Return (x, y) of the center of cell containing provided text 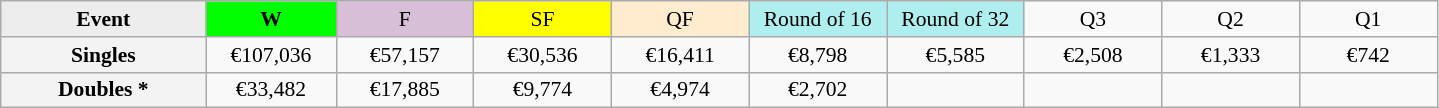
Doubles * (104, 90)
€2,508 (1093, 55)
€1,333 (1231, 55)
Q3 (1093, 19)
F (405, 19)
SF (543, 19)
W (271, 19)
€8,798 (818, 55)
€17,885 (405, 90)
€30,536 (543, 55)
€5,585 (955, 55)
Q1 (1368, 19)
€4,974 (680, 90)
Q2 (1231, 19)
€16,411 (680, 55)
Singles (104, 55)
€33,482 (271, 90)
€9,774 (543, 90)
€2,702 (818, 90)
Event (104, 19)
Round of 16 (818, 19)
€742 (1368, 55)
QF (680, 19)
€57,157 (405, 55)
€107,036 (271, 55)
Round of 32 (955, 19)
